Output the [x, y] coordinate of the center of the cell containing the given text.  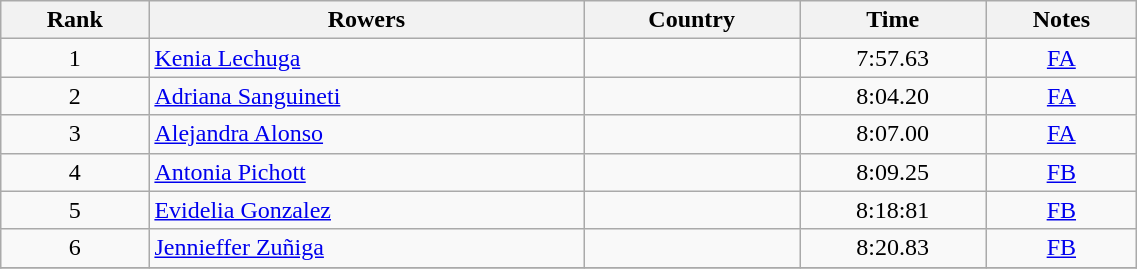
Jennieffer Zuñiga [366, 248]
8:20.83 [893, 248]
Time [893, 20]
6 [75, 248]
1 [75, 58]
Rowers [366, 20]
4 [75, 172]
8:07.00 [893, 134]
Rank [75, 20]
7:57.63 [893, 58]
Notes [1062, 20]
3 [75, 134]
8:09.25 [893, 172]
2 [75, 96]
8:04.20 [893, 96]
5 [75, 210]
Antonia Pichott [366, 172]
8:18:81 [893, 210]
Country [692, 20]
Evidelia Gonzalez [366, 210]
Kenia Lechuga [366, 58]
Alejandra Alonso [366, 134]
Adriana Sanguineti [366, 96]
